Capture the cell that displays the provided text and extract its [X, Y] central coordinate. 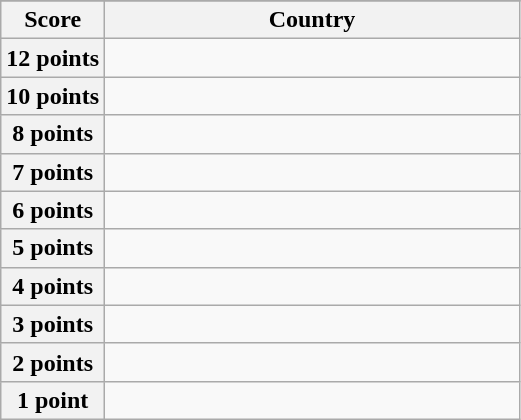
Score [53, 20]
8 points [53, 134]
3 points [53, 324]
Country [312, 20]
5 points [53, 248]
12 points [53, 58]
1 point [53, 400]
2 points [53, 362]
4 points [53, 286]
6 points [53, 210]
10 points [53, 96]
7 points [53, 172]
